Locate the cell with the specified text and output its [X, Y] center coordinate. 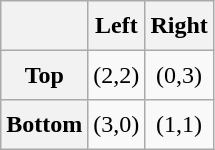
(0,3) [179, 75]
(2,2) [116, 75]
Left [116, 26]
(1,1) [179, 125]
Top [44, 75]
Bottom [44, 125]
(3,0) [116, 125]
Right [179, 26]
